Extract the [x, y] coordinate from the center of the cell holding the provided text.  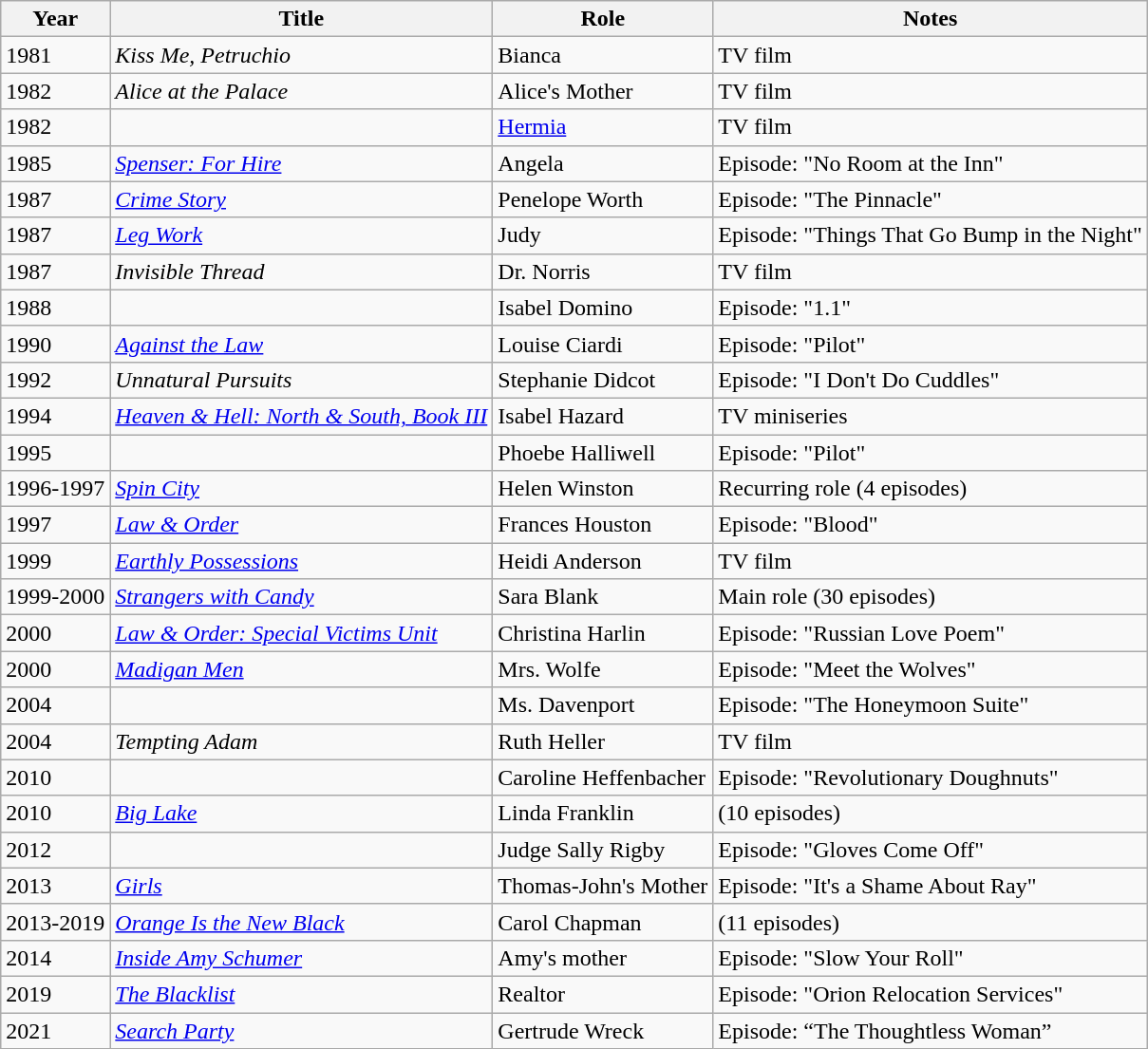
Episode: "Revolutionary Doughnuts" [931, 777]
Realtor [603, 994]
Inside Amy Schumer [302, 958]
Louise Ciardi [603, 344]
1999-2000 [55, 597]
2019 [55, 994]
Gertrude Wreck [603, 1030]
Kiss Me, Petruchio [302, 55]
Angela [603, 163]
Against the Law [302, 344]
2013-2019 [55, 922]
Episode: "I Don't Do Cuddles" [931, 380]
Sara Blank [603, 597]
Episode: "It's a Shame About Ray" [931, 886]
Alice's Mother [603, 91]
2014 [55, 958]
Frances Houston [603, 525]
Thomas-John's Mother [603, 886]
Episode: "Things That Go Bump in the Night" [931, 235]
Judge Sally Rigby [603, 850]
(10 episodes) [931, 814]
1994 [55, 416]
Main role (30 episodes) [931, 597]
Ruth Heller [603, 741]
Spin City [302, 489]
Caroline Heffenbacher [603, 777]
Episode: "No Room at the Inn" [931, 163]
Episode: "Slow Your Roll" [931, 958]
Bianca [603, 55]
Episode: "The Honeymoon Suite" [931, 705]
Invisible Thread [302, 272]
1997 [55, 525]
Phoebe Halliwell [603, 453]
Isabel Domino [603, 308]
1996-1997 [55, 489]
Linda Franklin [603, 814]
Stephanie Didcot [603, 380]
Orange Is the New Black [302, 922]
Penelope Worth [603, 199]
Episode: "Blood" [931, 525]
Carol Chapman [603, 922]
Role [603, 19]
TV miniseries [931, 416]
Big Lake [302, 814]
Recurring role (4 episodes) [931, 489]
The Blacklist [302, 994]
Leg Work [302, 235]
Alice at the Palace [302, 91]
1990 [55, 344]
1995 [55, 453]
Mrs. Wolfe [603, 669]
Law & Order: Special Victims Unit [302, 633]
Episode: “The Thoughtless Woman” [931, 1030]
1981 [55, 55]
Girls [302, 886]
(11 episodes) [931, 922]
Title [302, 19]
Ms. Davenport [603, 705]
Episode: "Russian Love Poem" [931, 633]
Law & Order [302, 525]
Episode: "Gloves Come Off" [931, 850]
Episode: "Meet the Wolves" [931, 669]
1988 [55, 308]
1999 [55, 561]
Judy [603, 235]
Year [55, 19]
Amy's mother [603, 958]
2013 [55, 886]
Episode: "Orion Relocation Services" [931, 994]
2021 [55, 1030]
Crime Story [302, 199]
Episode: "The Pinnacle" [931, 199]
2012 [55, 850]
Tempting Adam [302, 741]
Isabel Hazard [603, 416]
Helen Winston [603, 489]
Spenser: For Hire [302, 163]
1992 [55, 380]
1985 [55, 163]
Heidi Anderson [603, 561]
Christina Harlin [603, 633]
Strangers with Candy [302, 597]
Madigan Men [302, 669]
Hermia [603, 127]
Notes [931, 19]
Episode: "1.1" [931, 308]
Heaven & Hell: North & South, Book III [302, 416]
Dr. Norris [603, 272]
Search Party [302, 1030]
Unnatural Pursuits [302, 380]
Earthly Possessions [302, 561]
